Search for the cell housing the specified text and yield its [X, Y] center coordinate. 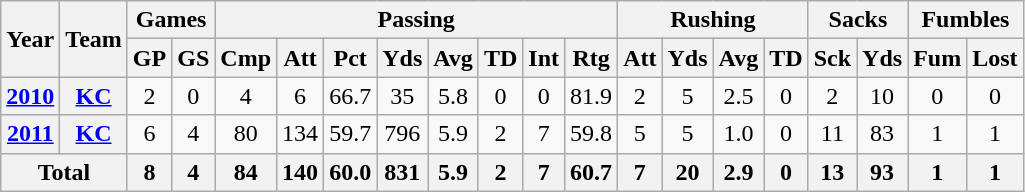
GS [194, 58]
66.7 [350, 96]
2.9 [738, 172]
8 [149, 172]
13 [832, 172]
831 [402, 172]
59.7 [350, 134]
Team [94, 39]
796 [402, 134]
10 [882, 96]
GP [149, 58]
59.8 [592, 134]
5.8 [454, 96]
Pct [350, 58]
Fum [938, 58]
2.5 [738, 96]
Int [544, 58]
20 [688, 172]
Rtg [592, 58]
60.0 [350, 172]
Year [30, 39]
84 [246, 172]
1.0 [738, 134]
83 [882, 134]
Rushing [714, 20]
134 [300, 134]
Games [170, 20]
Passing [416, 20]
11 [832, 134]
Lost [995, 58]
Total [64, 172]
Sck [832, 58]
Cmp [246, 58]
80 [246, 134]
2011 [30, 134]
140 [300, 172]
93 [882, 172]
Fumbles [966, 20]
81.9 [592, 96]
2010 [30, 96]
60.7 [592, 172]
Sacks [858, 20]
35 [402, 96]
